Find where the given text appears and provide that cell's center as (X, Y) coordinate. 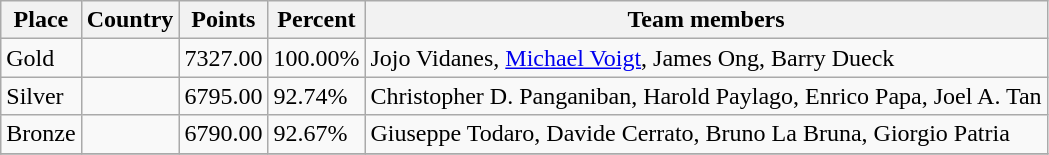
Christopher D. Panganiban, Harold Paylago, Enrico Papa, Joel A. Tan (706, 96)
Bronze (41, 134)
Team members (706, 20)
6790.00 (224, 134)
Place (41, 20)
7327.00 (224, 58)
Silver (41, 96)
Giuseppe Todaro, Davide Cerrato, Bruno La Bruna, Giorgio Patria (706, 134)
Percent (316, 20)
92.67% (316, 134)
Jojo Vidanes, Michael Voigt, James Ong, Barry Dueck (706, 58)
6795.00 (224, 96)
100.00% (316, 58)
92.74% (316, 96)
Gold (41, 58)
Points (224, 20)
Country (130, 20)
